Return the (X, Y) coordinate for the center point of the cell that contains the specified text.  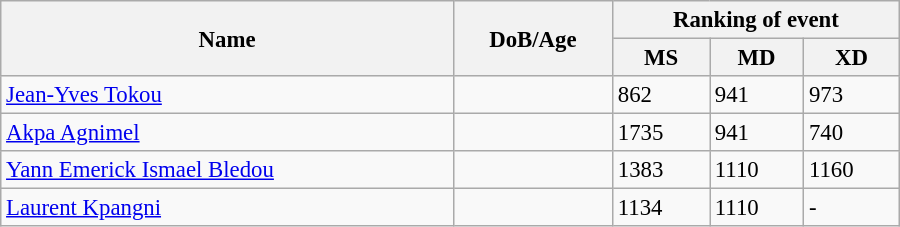
973 (852, 95)
Ranking of event (756, 20)
Jean-Yves Tokou (228, 95)
1735 (660, 133)
1383 (660, 170)
740 (852, 133)
1134 (660, 208)
- (852, 208)
XD (852, 58)
862 (660, 95)
DoB/Age (532, 38)
Name (228, 38)
1160 (852, 170)
Akpa Agnimel (228, 133)
Laurent Kpangni (228, 208)
MS (660, 58)
MD (757, 58)
Yann Emerick Ismael Bledou (228, 170)
